Locate the cell with the specified text and output its (x, y) center coordinate. 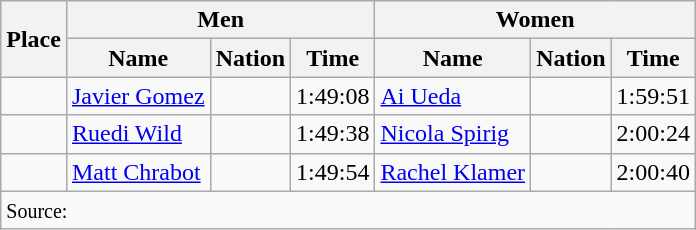
Matt Chrabot (138, 172)
Men (220, 20)
2:00:24 (653, 134)
1:49:08 (333, 96)
Source: (348, 210)
1:49:38 (333, 134)
Ruedi Wild (138, 134)
Place (34, 39)
Javier Gomez (138, 96)
Ai Ueda (453, 96)
1:59:51 (653, 96)
Nicola Spirig (453, 134)
Women (535, 20)
2:00:40 (653, 172)
Rachel Klamer (453, 172)
1:49:54 (333, 172)
